Capture the cell that displays the provided text and extract its (x, y) central coordinate. 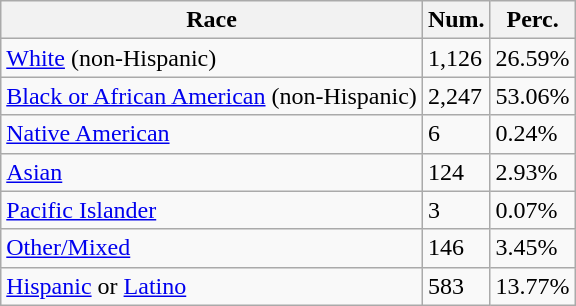
0.07% (532, 210)
0.24% (532, 134)
146 (456, 248)
6 (456, 134)
White (non-Hispanic) (212, 58)
26.59% (532, 58)
583 (456, 286)
124 (456, 172)
Pacific Islander (212, 210)
Hispanic or Latino (212, 286)
2,247 (456, 96)
Asian (212, 172)
13.77% (532, 286)
Perc. (532, 20)
Race (212, 20)
3.45% (532, 248)
53.06% (532, 96)
3 (456, 210)
1,126 (456, 58)
Other/Mixed (212, 248)
Num. (456, 20)
Black or African American (non-Hispanic) (212, 96)
2.93% (532, 172)
Native American (212, 134)
